Search for the cell housing the specified text and yield its [x, y] center coordinate. 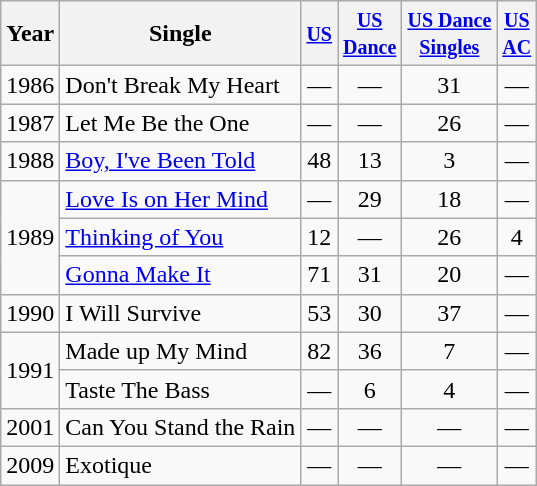
US DanceSingles [450, 34]
I Will Survive [180, 313]
Exotique [180, 465]
20 [450, 275]
Gonna Make It [180, 275]
3 [450, 161]
Can You Stand the Rain [180, 427]
1988 [30, 161]
82 [320, 351]
Love Is on Her Mind [180, 199]
Boy, I've Been Told [180, 161]
1989 [30, 237]
Year [30, 34]
48 [320, 161]
Made up My Mind [180, 351]
1991 [30, 370]
18 [450, 199]
7 [450, 351]
US [320, 34]
2009 [30, 465]
Let Me Be the One [180, 123]
USDance [370, 34]
29 [370, 199]
13 [370, 161]
36 [370, 351]
71 [320, 275]
30 [370, 313]
53 [320, 313]
USAC [517, 34]
2001 [30, 427]
Single [180, 34]
Don't Break My Heart [180, 85]
Taste The Bass [180, 389]
37 [450, 313]
1990 [30, 313]
1987 [30, 123]
6 [370, 389]
1986 [30, 85]
12 [320, 237]
Thinking of You [180, 237]
